Return the (X, Y) coordinate for the center point of the cell that contains the specified text.  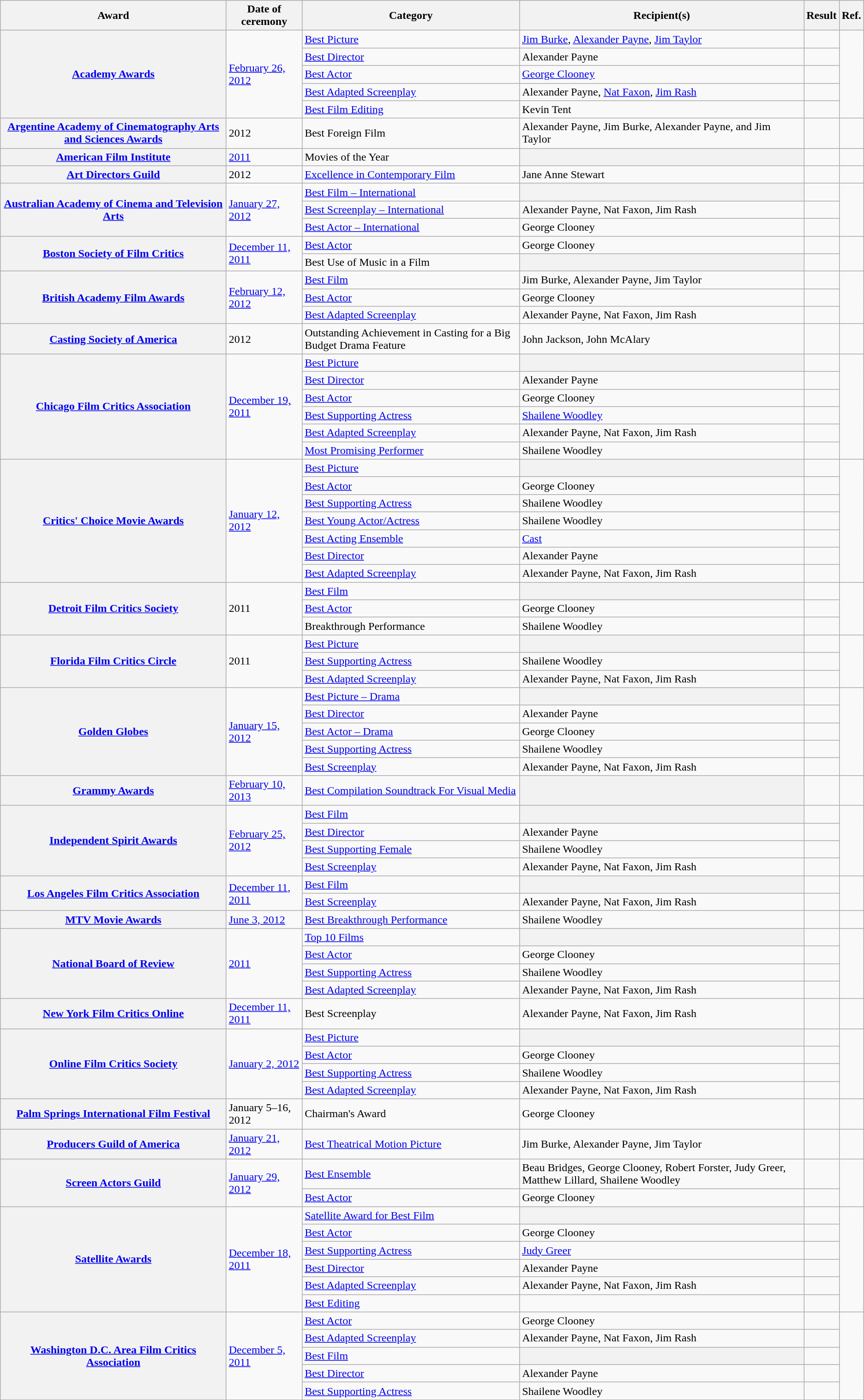
Kevin Tent (662, 109)
Beau Bridges, George Clooney, Robert Forster, Judy Greer, Matthew Lillard, Shailene Woodley (662, 1174)
Breakthrough Performance (411, 626)
January 29, 2012 (264, 1183)
Independent Spirit Awards (114, 840)
Satellite Awards (114, 1259)
January 12, 2012 (264, 521)
Date of ceremony (264, 16)
Golden Globes (114, 731)
Award (114, 16)
December 19, 2011 (264, 407)
Detroit Film Critics Society (114, 609)
British Academy Film Awards (114, 298)
Washington D.C. Area Film Critics Association (114, 1356)
December 5, 2011 (264, 1356)
Art Directors Guild (114, 174)
National Board of Review (114, 963)
Best Film – International (411, 192)
Grammy Awards (114, 790)
January 2, 2012 (264, 1064)
Australian Academy of Cinema and Television Arts (114, 209)
Most Promising Performer (411, 450)
December 18, 2011 (264, 1259)
January 15, 2012 (264, 731)
Top 10 Films (411, 937)
MTV Movie Awards (114, 920)
New York Film Critics Online (114, 1013)
American Film Institute (114, 157)
Best Film Editing (411, 109)
Best Screenplay – International (411, 209)
Best Ensemble (411, 1174)
Satellite Award for Best Film (411, 1215)
Critics' Choice Movie Awards (114, 521)
Palm Springs International Film Festival (114, 1114)
Best Supporting Female (411, 850)
February 12, 2012 (264, 298)
Judy Greer (662, 1250)
Boston Society of Film Critics (114, 254)
Best Compilation Soundtrack For Visual Media (411, 790)
Best Editing (411, 1303)
January 27, 2012 (264, 209)
Online Film Critics Society (114, 1064)
Florida Film Critics Circle (114, 661)
Best Acting Ensemble (411, 538)
Screen Actors Guild (114, 1183)
Category (411, 16)
Best Foreign Film (411, 133)
Excellence in Contemporary Film (411, 174)
Best Young Actor/Actress (411, 521)
January 21, 2012 (264, 1143)
Best Actor – Drama (411, 731)
Academy Awards (114, 74)
Cast (662, 538)
Producers Guild of America (114, 1143)
Casting Society of America (114, 339)
Los Angeles Film Critics Association (114, 893)
Best Use of Music in a Film (411, 263)
Best Theatrical Motion Picture (411, 1143)
Alexander Payne, Jim Burke, Alexander Payne, and Jim Taylor (662, 133)
June 3, 2012 (264, 920)
Best Actor – International (411, 227)
February 26, 2012 (264, 74)
John Jackson, John McAlary (662, 339)
Result (822, 16)
February 25, 2012 (264, 840)
Movies of the Year (411, 157)
Chicago Film Critics Association (114, 407)
Recipient(s) (662, 16)
Outstanding Achievement in Casting for a Big Budget Drama Feature (411, 339)
Ref. (851, 16)
Best Picture – Drama (411, 696)
Argentine Academy of Cinematography Arts and Sciences Awards (114, 133)
Chairman's Award (411, 1114)
February 10, 2013 (264, 790)
January 5–16, 2012 (264, 1114)
Jane Anne Stewart (662, 174)
Best Breakthrough Performance (411, 920)
